For the text-containing cell, return its midpoint in (x, y) coordinate format. 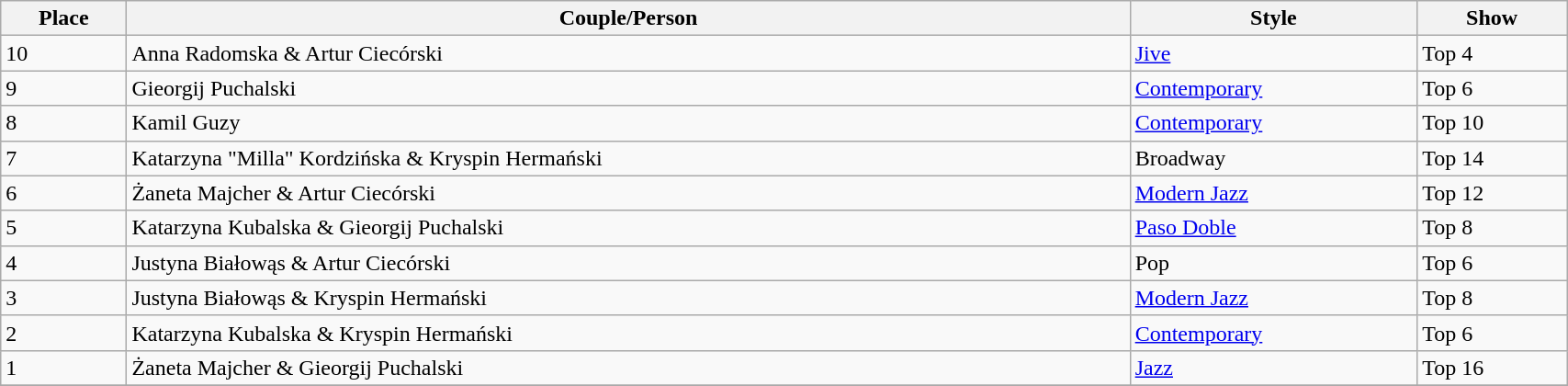
Style (1273, 18)
Top 16 (1492, 368)
Katarzyna "Milla" Kordzińska & Kryspin Hermański (628, 158)
Paso Doble (1273, 228)
Top 14 (1492, 158)
Top 12 (1492, 193)
Pop (1273, 263)
6 (64, 193)
Justyna Białowąs & Artur Ciecórski (628, 263)
Katarzyna Kubalska & Kryspin Hermański (628, 333)
Żaneta Majcher & Artur Ciecórski (628, 193)
Gieorgij Puchalski (628, 88)
Żaneta Majcher & Gieorgij Puchalski (628, 368)
4 (64, 263)
Top 4 (1492, 53)
Justyna Białowąs & Kryspin Hermański (628, 298)
5 (64, 228)
Show (1492, 18)
10 (64, 53)
3 (64, 298)
Jive (1273, 53)
Jazz (1273, 368)
2 (64, 333)
Broadway (1273, 158)
Katarzyna Kubalska & Gieorgij Puchalski (628, 228)
1 (64, 368)
Top 10 (1492, 123)
Anna Radomska & Artur Ciecórski (628, 53)
Kamil Guzy (628, 123)
9 (64, 88)
7 (64, 158)
8 (64, 123)
Couple/Person (628, 18)
Place (64, 18)
